Identify which cell holds the provided text, then report its [X, Y] central coordinate. 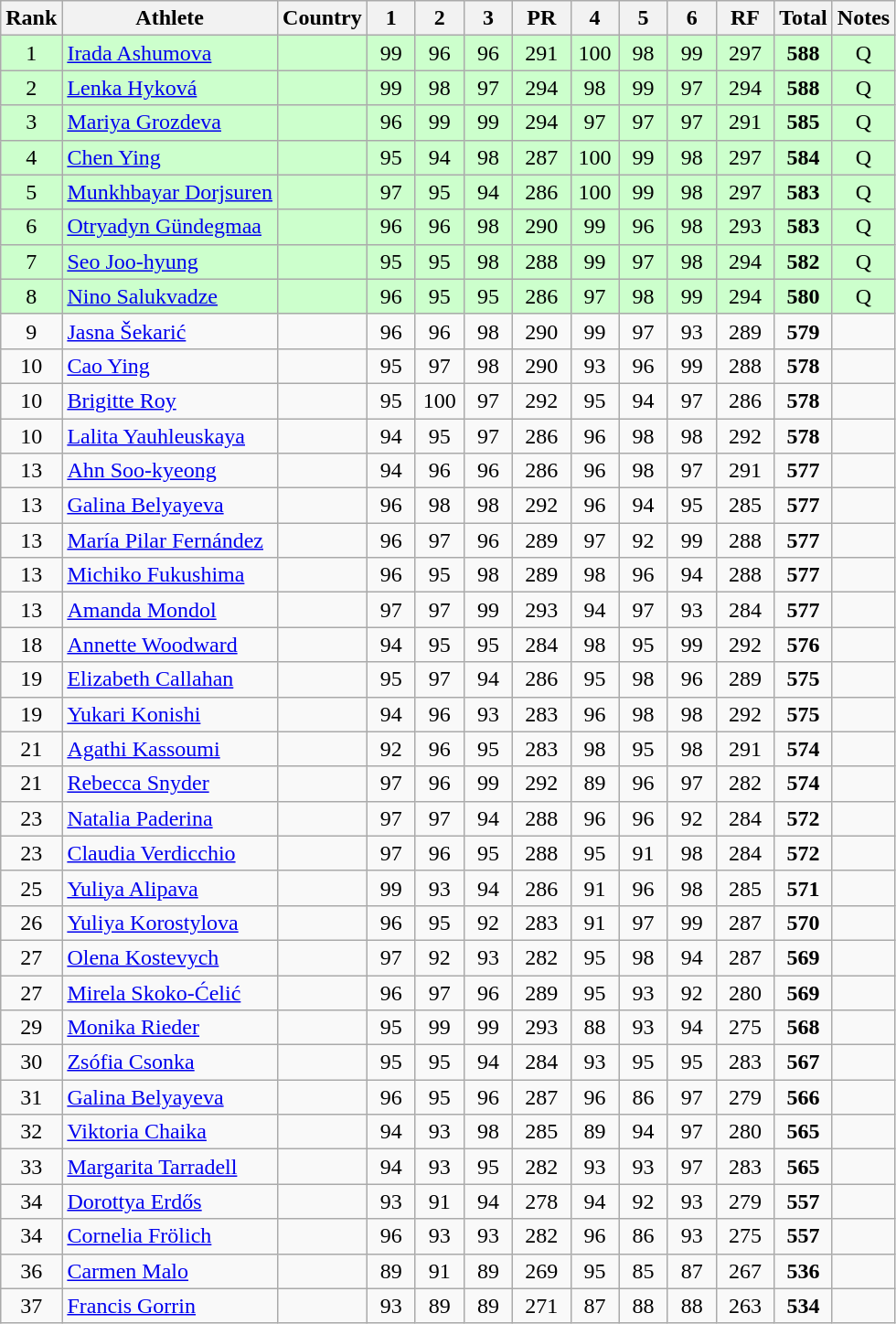
Francis Gorrin [170, 1306]
568 [804, 1028]
RF [745, 18]
Lenka Hyková [170, 88]
Lalita Yauhleuskaya [170, 436]
584 [804, 157]
85 [644, 1271]
Notes [863, 18]
7 [31, 262]
Natalia Paderina [170, 818]
Elizabeth Callahan [170, 679]
Munkhbayar Dorjsuren [170, 192]
Yuliya Korostylova [170, 923]
534 [804, 1306]
25 [31, 888]
Viktoria Chaika [170, 1132]
Margarita Tarradell [170, 1167]
567 [804, 1062]
Carmen Malo [170, 1271]
Ahn Soo-kyeong [170, 471]
Zsófia Csonka [170, 1062]
Nino Salukvadze [170, 296]
Rank [31, 18]
263 [745, 1306]
PR [541, 18]
571 [804, 888]
María Pilar Fernández [170, 540]
Yuliya Alipava [170, 888]
29 [31, 1028]
Total [804, 18]
Cao Ying [170, 366]
Rebecca Snyder [170, 784]
Olena Kostevych [170, 957]
Claudia Verdicchio [170, 853]
Mariya Grozdeva [170, 123]
Amanda Mondol [170, 610]
Chen Ying [170, 157]
269 [541, 1271]
30 [31, 1062]
271 [541, 1306]
Seo Joo-hyung [170, 262]
267 [745, 1271]
32 [31, 1132]
576 [804, 645]
278 [541, 1201]
Athlete [170, 18]
Annette Woodward [170, 645]
570 [804, 923]
585 [804, 123]
36 [31, 1271]
Jasna Šekarić [170, 331]
18 [31, 645]
582 [804, 262]
26 [31, 923]
Cornelia Frölich [170, 1236]
Irada Ashumova [170, 53]
579 [804, 331]
Dorottya Erdős [170, 1201]
566 [804, 1097]
33 [31, 1167]
Michiko Fukushima [170, 575]
Country [323, 18]
37 [31, 1306]
Monika Rieder [170, 1028]
8 [31, 296]
Otryadyn Gündegmaa [170, 227]
Mirela Skoko-Ćelić [170, 992]
Yukari Konishi [170, 714]
Brigitte Roy [170, 400]
536 [804, 1271]
580 [804, 296]
Agathi Kassoumi [170, 749]
9 [31, 331]
31 [31, 1097]
